Extract the (X, Y) coordinate from the center of the cell holding the provided text.  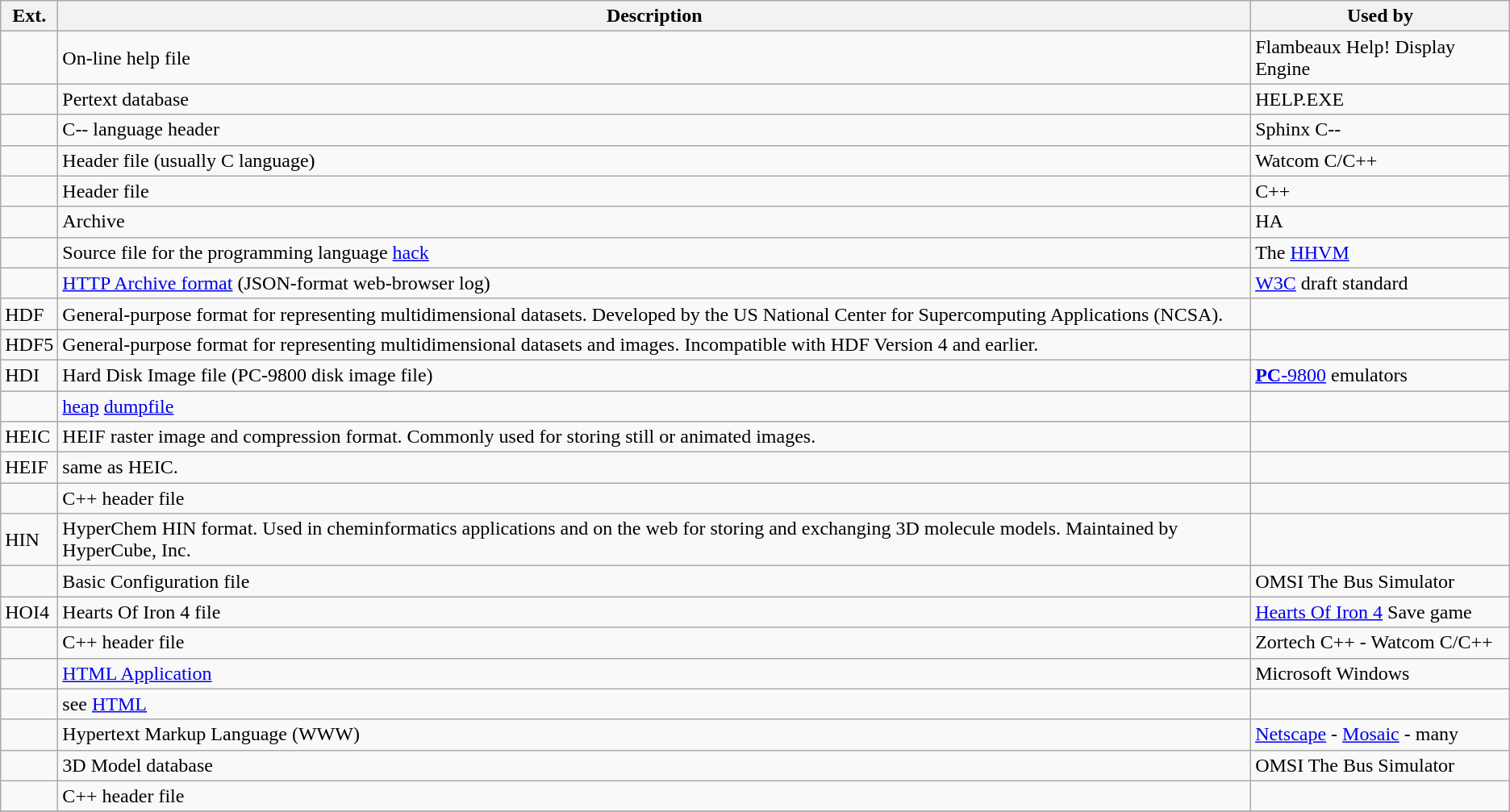
same as HEIC. (655, 468)
Archive (655, 222)
C++ (1381, 191)
HELP.EXE (1381, 99)
Hearts Of Iron 4 Save game (1381, 612)
Hearts Of Iron 4 file (655, 612)
W3C draft standard (1381, 283)
Zortech C++ - Watcom C/C++ (1381, 643)
Microsoft Windows (1381, 673)
HIN (29, 540)
Header file (usually C language) (655, 160)
Hard Disk Image file (PC-9800 disk image file) (655, 375)
Flambeaux Help! Display Engine (1381, 58)
Description (655, 16)
C-- language header (655, 130)
Netscape - Mosaic - many (1381, 735)
Basic Configuration file (655, 581)
The HHVM (1381, 252)
Header file (655, 191)
Hypertext Markup Language (WWW) (655, 735)
HTML Application (655, 673)
Source file for the programming language hack (655, 252)
heap dumpfile (655, 406)
3D Model database (655, 765)
General-purpose format for representing multidimensional datasets and images. Incompatible with HDF Version 4 and earlier. (655, 344)
HDF (29, 314)
HEIC (29, 437)
General-purpose format for representing multidimensional datasets. Developed by the US National Center for Supercomputing Applications (NCSA). (655, 314)
On-line help file (655, 58)
Sphinx C-- (1381, 130)
HEIF (29, 468)
PC-9800 emulators (1381, 375)
HEIF raster image and compression format. Commonly used for storing still or animated images. (655, 437)
Ext. (29, 16)
HA (1381, 222)
HTTP Archive format (JSON-format web-browser log) (655, 283)
HDF5 (29, 344)
Watcom C/C++ (1381, 160)
Used by (1381, 16)
see HTML (655, 704)
HOI4 (29, 612)
Pertext database (655, 99)
HDI (29, 375)
